For the text-containing cell, return its midpoint in [X, Y] coordinate format. 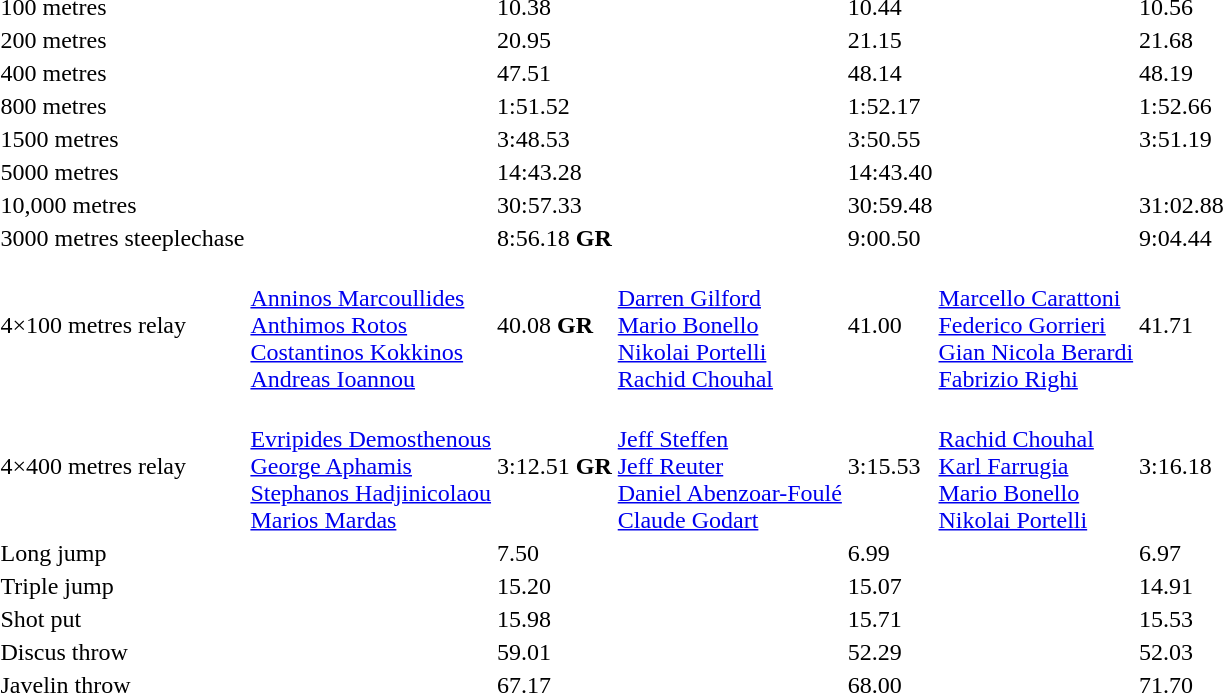
Evripides DemosthenousGeorge AphamisStephanos HadjinicolaouMarios Mardas [371, 466]
52.29 [890, 652]
14:43.28 [555, 172]
15.71 [890, 619]
14:43.40 [890, 172]
Darren GilfordMario BonelloNikolai PortelliRachid Chouhal [730, 325]
9:00.50 [890, 238]
1:52.17 [890, 106]
15.98 [555, 619]
20.95 [555, 40]
3:50.55 [890, 139]
8:56.18 GR [555, 238]
15.20 [555, 586]
30:59.48 [890, 205]
15.07 [890, 586]
48.14 [890, 73]
1:51.52 [555, 106]
47.51 [555, 73]
Marcello CarattoniFederico GorrieriGian Nicola BerardiFabrizio Righi [1036, 325]
30:57.33 [555, 205]
Anninos MarcoullidesAnthimos RotosCostantinos KokkinosAndreas Ioannou [371, 325]
21.15 [890, 40]
40.08 GR [555, 325]
Jeff SteffenJeff ReuterDaniel Abenzoar-FouléClaude Godart [730, 466]
3:12.51 GR [555, 466]
7.50 [555, 553]
59.01 [555, 652]
6.99 [890, 553]
3:48.53 [555, 139]
41.00 [890, 325]
3:15.53 [890, 466]
Rachid ChouhalKarl FarrugiaMario BonelloNikolai Portelli [1036, 466]
